Find where the given text appears and provide that cell's center as (X, Y) coordinate. 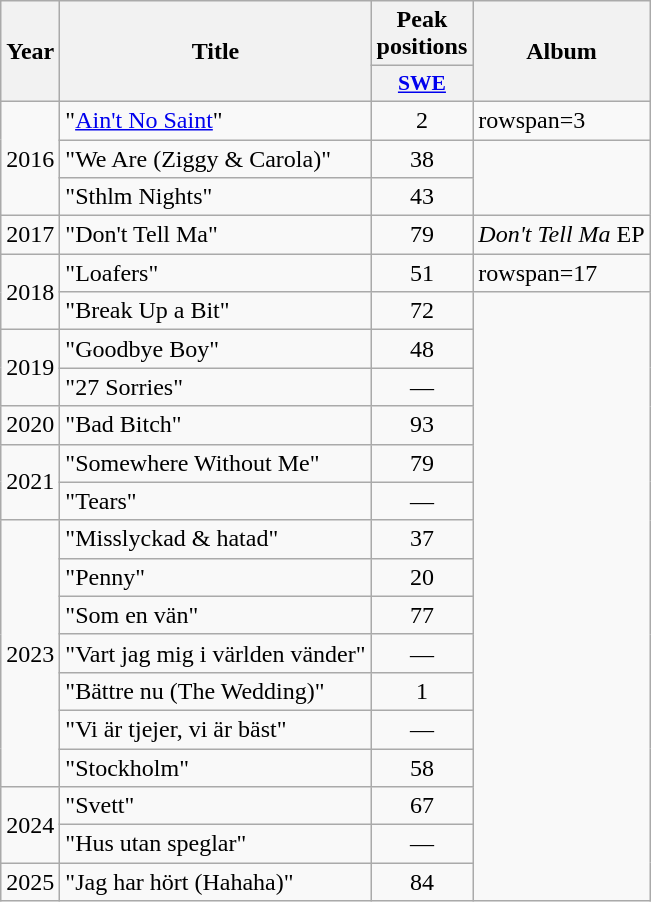
"Misslyckad & hatad" (216, 539)
"Penny" (216, 577)
"Sthlm Nights" (216, 197)
rowspan=3 (562, 120)
"Jag har hört (Hahaha)" (216, 882)
"Vi är tjejer, vi är bäst" (216, 729)
Peak positions (422, 34)
93 (422, 425)
"Tears" (216, 501)
51 (422, 273)
"Ain't No Saint" (216, 120)
2019 (30, 368)
43 (422, 197)
2020 (30, 425)
2023 (30, 653)
84 (422, 882)
77 (422, 615)
SWE (422, 84)
2016 (30, 158)
Don't Tell Ma EP (562, 235)
2021 (30, 482)
72 (422, 311)
58 (422, 767)
"Somewhere Without Me" (216, 463)
2 (422, 120)
2018 (30, 292)
"Hus utan speglar" (216, 844)
"Goodbye Boy" (216, 349)
"Loafers" (216, 273)
"Break Up a Bit" (216, 311)
2024 (30, 825)
2025 (30, 882)
"Svett" (216, 806)
Title (216, 52)
"Don't Tell Ma" (216, 235)
"Som en vän" (216, 615)
48 (422, 349)
2017 (30, 235)
"27 Sorries" (216, 387)
20 (422, 577)
rowspan=17 (562, 273)
"We Are (Ziggy & Carola)" (216, 159)
37 (422, 539)
1 (422, 691)
"Bättre nu (The Wedding)" (216, 691)
67 (422, 806)
Year (30, 52)
"Vart jag mig i världen vänder" (216, 653)
"Bad Bitch" (216, 425)
"Stockholm" (216, 767)
38 (422, 159)
Album (562, 52)
